Search for the cell housing the specified text and yield its [x, y] center coordinate. 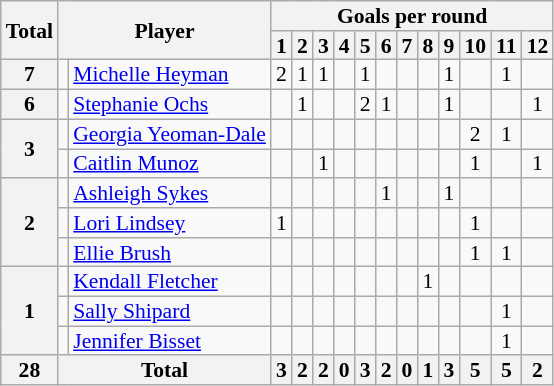
Jennifer Bisset [170, 341]
28 [30, 371]
Kendall Fletcher [170, 282]
Caitlin Munoz [170, 164]
Ashleigh Sykes [170, 193]
Georgia Yeoman-Dale [170, 134]
Michelle Heyman [170, 75]
11 [506, 46]
Goals per round [412, 16]
Lori Lindsey [170, 223]
Stephanie Ochs [170, 105]
10 [475, 46]
12 [538, 46]
9 [448, 46]
8 [428, 46]
Sally Shipard [170, 312]
4 [344, 46]
Ellie Brush [170, 253]
Player [164, 30]
